Scan for the cell matching the given text and deliver its [X, Y] coordinate at center. 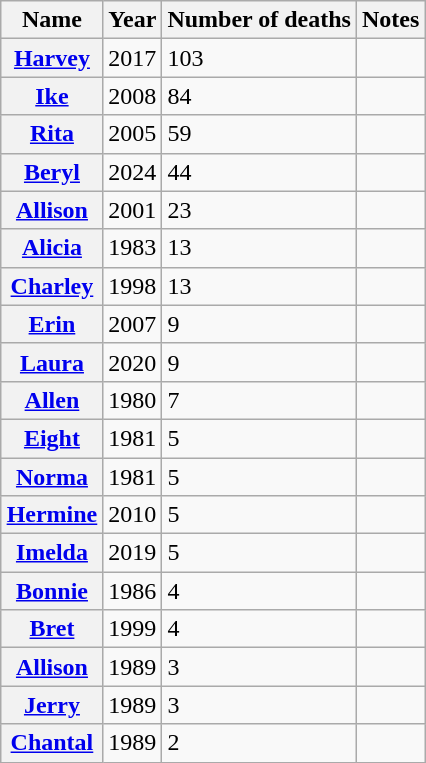
103 [260, 58]
2024 [132, 172]
Hermine [52, 515]
Harvey [52, 58]
Chantal [52, 743]
Eight [52, 438]
Norma [52, 477]
1980 [132, 400]
84 [260, 96]
Allen [52, 400]
7 [260, 400]
44 [260, 172]
1999 [132, 629]
Beryl [52, 172]
Rita [52, 134]
2017 [132, 58]
1986 [132, 591]
Jerry [52, 705]
Erin [52, 324]
2001 [132, 210]
Notes [390, 20]
Charley [52, 286]
Bret [52, 629]
Imelda [52, 553]
Bonnie [52, 591]
2010 [132, 515]
Ike [52, 96]
23 [260, 210]
2007 [132, 324]
1998 [132, 286]
Alicia [52, 248]
Name [52, 20]
Year [132, 20]
Number of deaths [260, 20]
2005 [132, 134]
59 [260, 134]
2008 [132, 96]
Laura [52, 362]
1983 [132, 248]
2019 [132, 553]
2020 [132, 362]
2 [260, 743]
